Output the (x, y) coordinate of the center of the cell containing the given text.  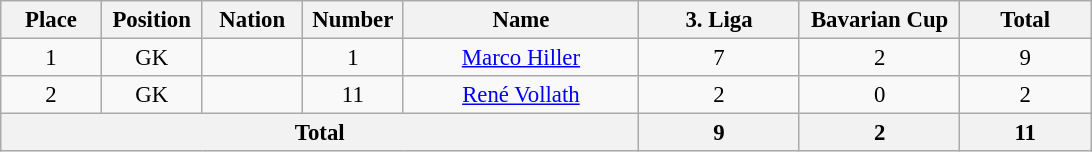
Marco Hiller (521, 58)
Bavarian Cup (880, 20)
0 (880, 95)
Place (52, 20)
René Vollath (521, 95)
Name (521, 20)
7 (720, 58)
Position (152, 20)
Number (354, 20)
3. Liga (720, 20)
Nation (252, 20)
